Capture the cell that displays the provided text and extract its [X, Y] central coordinate. 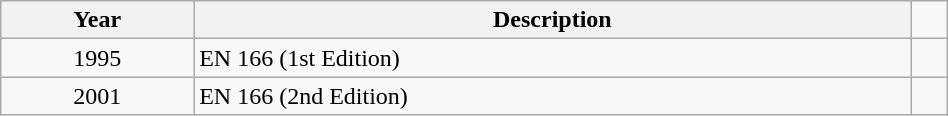
EN 166 (2nd Edition) [552, 96]
2001 [98, 96]
1995 [98, 58]
EN 166 (1st Edition) [552, 58]
Year [98, 20]
Description [552, 20]
